Provide the [x, y] coordinate of the cell's center where the given text is located.  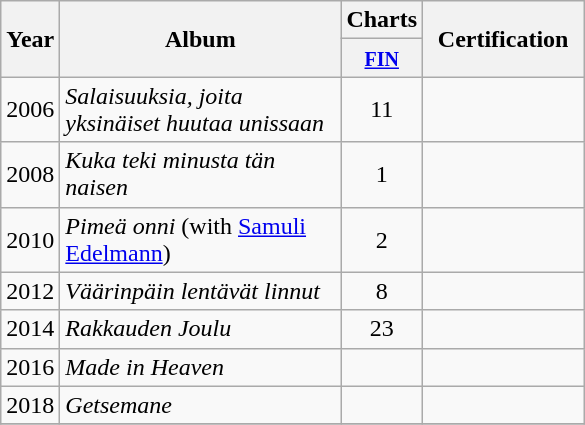
Charts [382, 20]
2 [382, 240]
FIN [382, 58]
2016 [30, 367]
Rakkauden Joulu [200, 329]
Pimeä onni (with Samuli Edelmann) [200, 240]
Salaisuuksia, joita yksinäiset huutaa unissaan [200, 110]
Getsemane [200, 405]
Väärinpäin lentävät linnut [200, 291]
11 [382, 110]
2018 [30, 405]
2014 [30, 329]
2012 [30, 291]
Year [30, 39]
Made in Heaven [200, 367]
Kuka teki minusta tän naisen [200, 174]
8 [382, 291]
23 [382, 329]
2008 [30, 174]
2010 [30, 240]
Album [200, 39]
Certification [504, 39]
1 [382, 174]
2006 [30, 110]
